Pinpoint the cell where the given text exists, returning its (X, Y) midpoint coordinate. 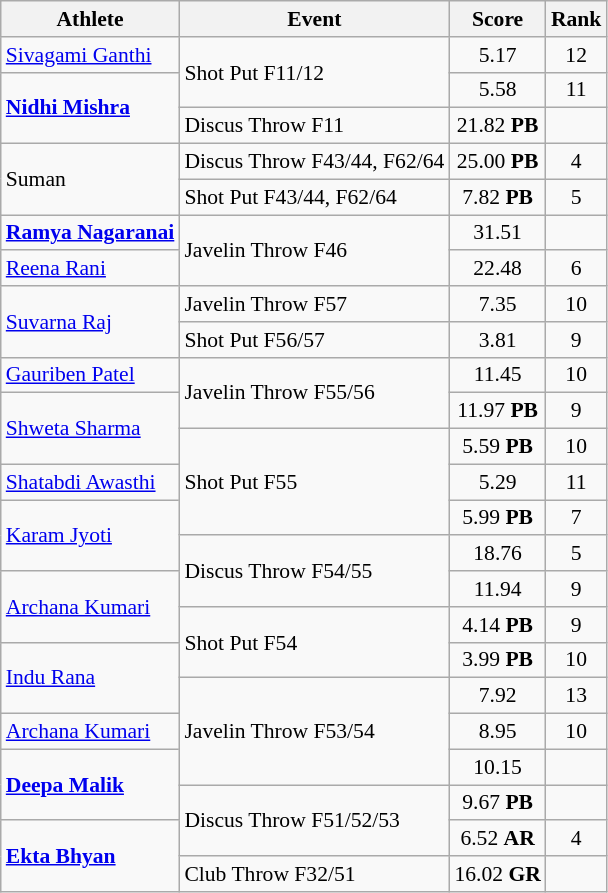
Javelin Throw F57 (314, 304)
Reena Rani (90, 269)
12 (576, 55)
Athlete (90, 19)
8.95 (497, 732)
3.99 PB (497, 660)
Deepa Malik (90, 784)
4.14 PB (497, 625)
21.82 PB (497, 126)
7.35 (497, 304)
Javelin Throw F46 (314, 250)
5.17 (497, 55)
7.92 (497, 696)
Club Throw F32/51 (314, 874)
Javelin Throw F53/54 (314, 732)
Shot Put F43/44, F62/64 (314, 197)
Shot Put F54 (314, 642)
Discus Throw F54/55 (314, 572)
Suvarna Raj (90, 322)
Javelin Throw F55/56 (314, 392)
Event (314, 19)
5.59 PB (497, 447)
11.45 (497, 375)
Shot Put F55 (314, 482)
16.02 GR (497, 874)
22.48 (497, 269)
Ramya Nagaranai (90, 233)
18.76 (497, 554)
25.00 PB (497, 162)
Ekta Bhyan (90, 856)
7 (576, 518)
3.81 (497, 340)
13 (576, 696)
7.82 PB (497, 197)
11.97 PB (497, 411)
Discus Throw F11 (314, 126)
Gauriben Patel (90, 375)
Sivagami Ganthi (90, 55)
6 (576, 269)
9.67 PB (497, 803)
Rank (576, 19)
11.94 (497, 589)
Discus Throw F51/52/53 (314, 820)
Karam Jyoti (90, 536)
Nidhi Mishra (90, 108)
10.15 (497, 767)
5.29 (497, 482)
5.99 PB (497, 518)
Shweta Sharma (90, 428)
Shot Put F56/57 (314, 340)
Shatabdi Awasthi (90, 482)
Suman (90, 180)
Indu Rana (90, 678)
5.58 (497, 90)
6.52 AR (497, 839)
Discus Throw F43/44, F62/64 (314, 162)
Score (497, 19)
31.51 (497, 233)
Shot Put F11/12 (314, 72)
